Output the (x, y) coordinate of the center of the cell containing the given text.  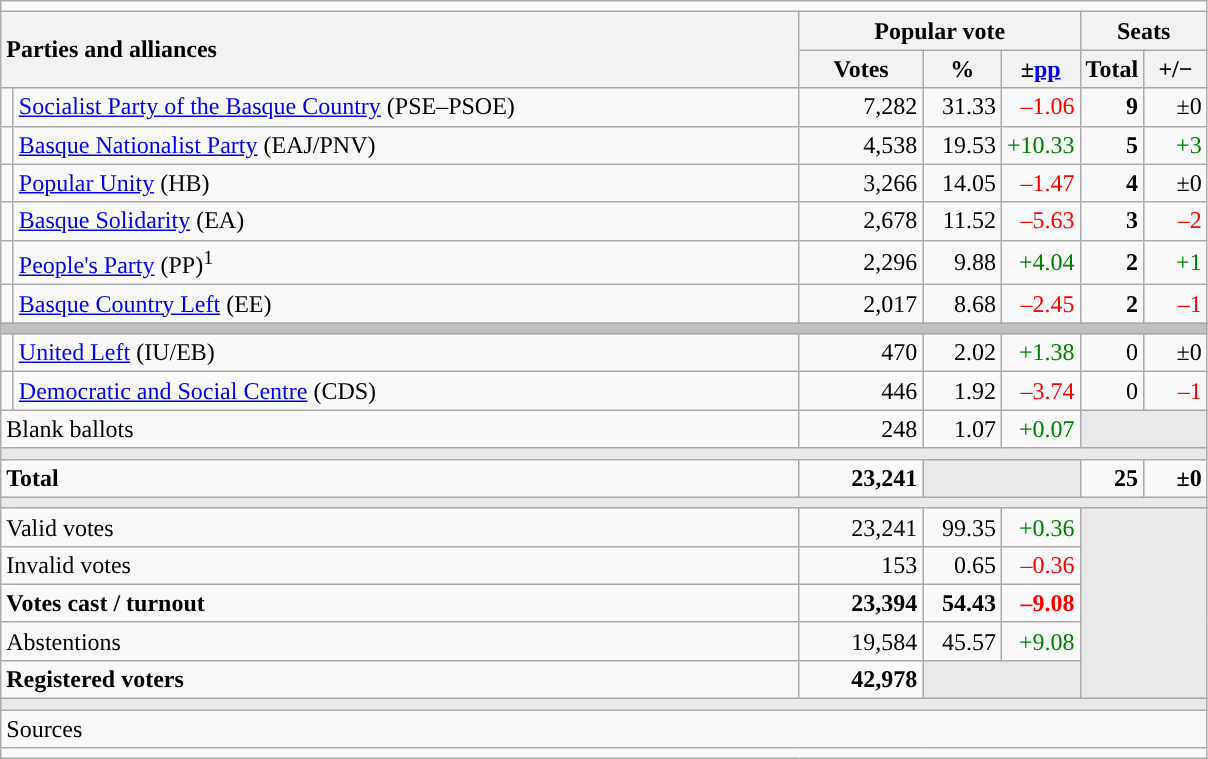
People's Party (PP)1 (406, 262)
14.05 (962, 183)
11.52 (962, 221)
Blank ballots (400, 429)
153 (861, 565)
Basque Nationalist Party (EAJ/PNV) (406, 145)
248 (861, 429)
+1 (1176, 262)
7,282 (861, 107)
5 (1112, 145)
–5.63 (1040, 221)
54.43 (962, 603)
% (962, 69)
Democratic and Social Centre (CDS) (406, 391)
470 (861, 353)
+9.08 (1040, 641)
–1.06 (1040, 107)
4 (1112, 183)
Popular vote (940, 31)
+3 (1176, 145)
9.88 (962, 262)
45.57 (962, 641)
Popular Unity (HB) (406, 183)
Votes (861, 69)
Registered voters (400, 679)
3 (1112, 221)
–3.74 (1040, 391)
Seats (1144, 31)
+0.07 (1040, 429)
2,678 (861, 221)
Valid votes (400, 527)
Invalid votes (400, 565)
±pp (1040, 69)
Socialist Party of the Basque Country (PSE–PSOE) (406, 107)
9 (1112, 107)
–1.47 (1040, 183)
+/− (1176, 69)
Votes cast / turnout (400, 603)
446 (861, 391)
23,394 (861, 603)
+1.38 (1040, 353)
2.02 (962, 353)
3,266 (861, 183)
Basque Solidarity (EA) (406, 221)
+0.36 (1040, 527)
–9.08 (1040, 603)
19.53 (962, 145)
–2 (1176, 221)
2,017 (861, 304)
2,296 (861, 262)
1.07 (962, 429)
8.68 (962, 304)
Abstentions (400, 641)
0.65 (962, 565)
99.35 (962, 527)
1.92 (962, 391)
4,538 (861, 145)
–0.36 (1040, 565)
31.33 (962, 107)
+10.33 (1040, 145)
Sources (604, 729)
42,978 (861, 679)
Parties and alliances (400, 50)
Basque Country Left (EE) (406, 304)
+4.04 (1040, 262)
–2.45 (1040, 304)
19,584 (861, 641)
25 (1112, 478)
United Left (IU/EB) (406, 353)
